Return [x, y] of the center of cell containing provided text 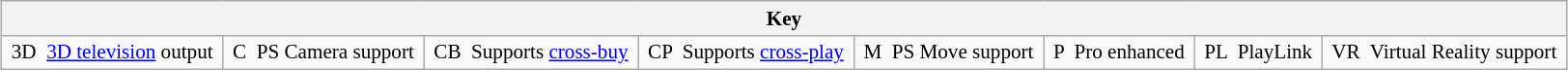
C PS Camera support [323, 52]
P Pro enhanced [1119, 52]
CB Supports cross-buy [531, 52]
VR Virtual Reality support [1444, 52]
M PS Move support [948, 52]
PL PlayLink [1258, 52]
3D 3D television output [112, 52]
CP Supports cross-play [745, 52]
Key [784, 17]
